From the cell containing the given text, extract its center point as (x, y) coordinate. 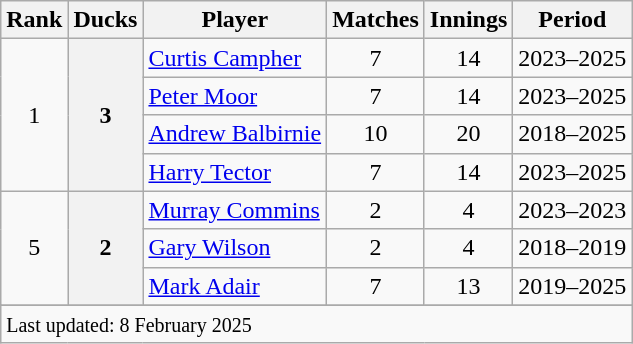
Mark Adair (235, 286)
Andrew Balbirnie (235, 134)
Innings (468, 20)
Murray Commins (235, 210)
Gary Wilson (235, 248)
5 (34, 248)
Last updated: 8 February 2025 (316, 324)
Curtis Campher (235, 58)
Matches (376, 20)
Harry Tector (235, 172)
2018–2025 (572, 134)
Peter Moor (235, 96)
Ducks (106, 20)
Player (235, 20)
20 (468, 134)
Period (572, 20)
1 (34, 115)
2019–2025 (572, 286)
13 (468, 286)
Rank (34, 20)
3 (106, 115)
2018–2019 (572, 248)
2023–2023 (572, 210)
10 (376, 134)
